For the text-containing cell, return its midpoint in (x, y) coordinate format. 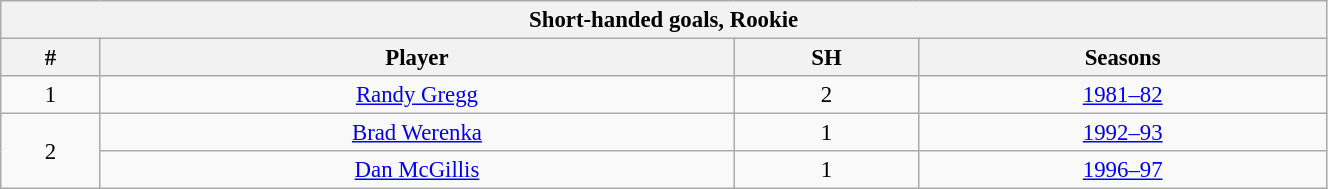
Seasons (1123, 58)
Brad Werenka (417, 133)
# (50, 58)
1992–93 (1123, 133)
1996–97 (1123, 170)
Randy Gregg (417, 95)
SH (826, 58)
Short-handed goals, Rookie (664, 20)
1981–82 (1123, 95)
Dan McGillis (417, 170)
Player (417, 58)
